Provide the (X, Y) coordinate of the cell's center where the given text is located.  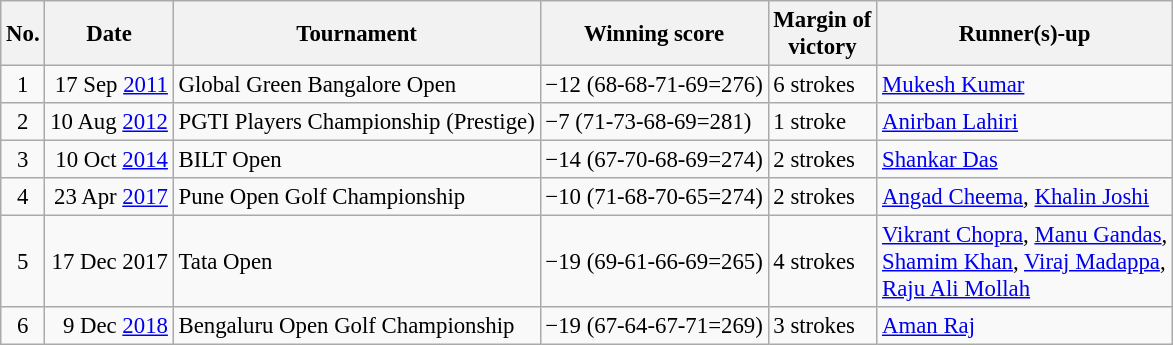
−7 (71-73-68-69=281) (654, 122)
17 Sep 2011 (109, 85)
3 (23, 160)
4 strokes (822, 262)
Pune Open Golf Championship (356, 197)
Date (109, 34)
Tata Open (356, 262)
2 (23, 122)
Vikrant Chopra, Manu Gandas, Shamim Khan, Viraj Madappa, Raju Ali Mollah (1025, 262)
−19 (69-61-66-69=265) (654, 262)
PGTI Players Championship (Prestige) (356, 122)
Runner(s)-up (1025, 34)
Tournament (356, 34)
−10 (71-68-70-65=274) (654, 197)
Shankar Das (1025, 160)
Winning score (654, 34)
Angad Cheema, Khalin Joshi (1025, 197)
6 strokes (822, 85)
4 (23, 197)
Anirban Lahiri (1025, 122)
10 Aug 2012 (109, 122)
5 (23, 262)
BILT Open (356, 160)
−14 (67-70-68-69=274) (654, 160)
10 Oct 2014 (109, 160)
1 stroke (822, 122)
Margin of victory (822, 34)
1 (23, 85)
−12 (68-68-71-69=276) (654, 85)
17 Dec 2017 (109, 262)
Mukesh Kumar (1025, 85)
23 Apr 2017 (109, 197)
Global Green Bangalore Open (356, 85)
No. (23, 34)
